Return the (x, y) coordinate for the center point of the cell that contains the specified text.  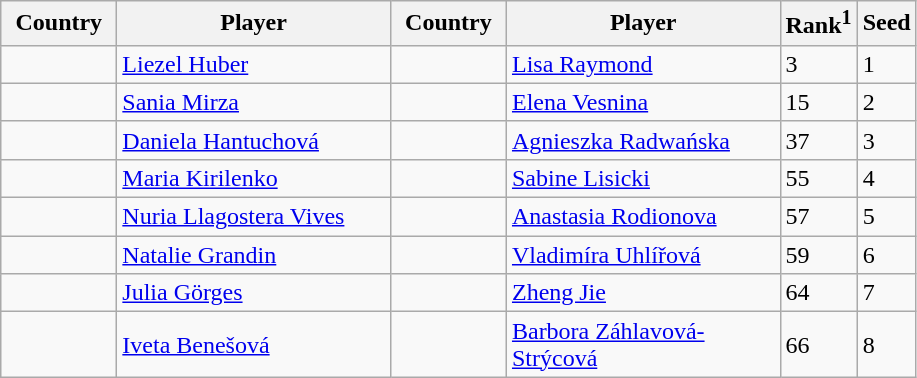
Julia Görges (254, 293)
Lisa Raymond (643, 64)
Rank1 (818, 24)
57 (818, 217)
Maria Kirilenko (254, 178)
15 (818, 102)
6 (886, 255)
Anastasia Rodionova (643, 217)
66 (818, 344)
Agnieszka Radwańska (643, 140)
Nuria Llagostera Vives (254, 217)
Zheng Jie (643, 293)
64 (818, 293)
Natalie Grandin (254, 255)
Vladimíra Uhlířová (643, 255)
5 (886, 217)
2 (886, 102)
Liezel Huber (254, 64)
8 (886, 344)
Daniela Hantuchová (254, 140)
Seed (886, 24)
Iveta Benešová (254, 344)
55 (818, 178)
Barbora Záhlavová-Strýcová (643, 344)
4 (886, 178)
Elena Vesnina (643, 102)
37 (818, 140)
1 (886, 64)
Sabine Lisicki (643, 178)
59 (818, 255)
Sania Mirza (254, 102)
7 (886, 293)
